Find where the given text appears and provide that cell's center as [X, Y] coordinate. 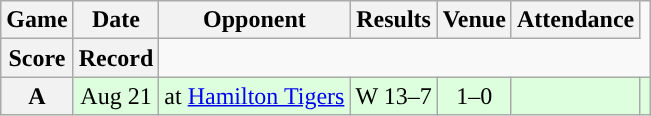
Record [116, 58]
Score [37, 58]
Game [37, 20]
1–0 [474, 96]
Results [394, 20]
at Hamilton Tigers [254, 96]
Date [116, 20]
W 13–7 [394, 96]
Attendance [575, 20]
Aug 21 [116, 96]
Venue [474, 20]
Opponent [254, 20]
A [37, 96]
